Return (x, y) of the center of cell containing provided text 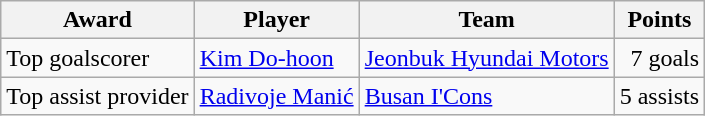
Points (659, 20)
Top goalscorer (98, 58)
Radivoje Manić (276, 96)
Award (98, 20)
Jeonbuk Hyundai Motors (486, 58)
Team (486, 20)
5 assists (659, 96)
Busan I'Cons (486, 96)
Player (276, 20)
Top assist provider (98, 96)
7 goals (659, 58)
Kim Do-hoon (276, 58)
